Determine the (x, y) coordinate at the center of the cell enclosing the given text.  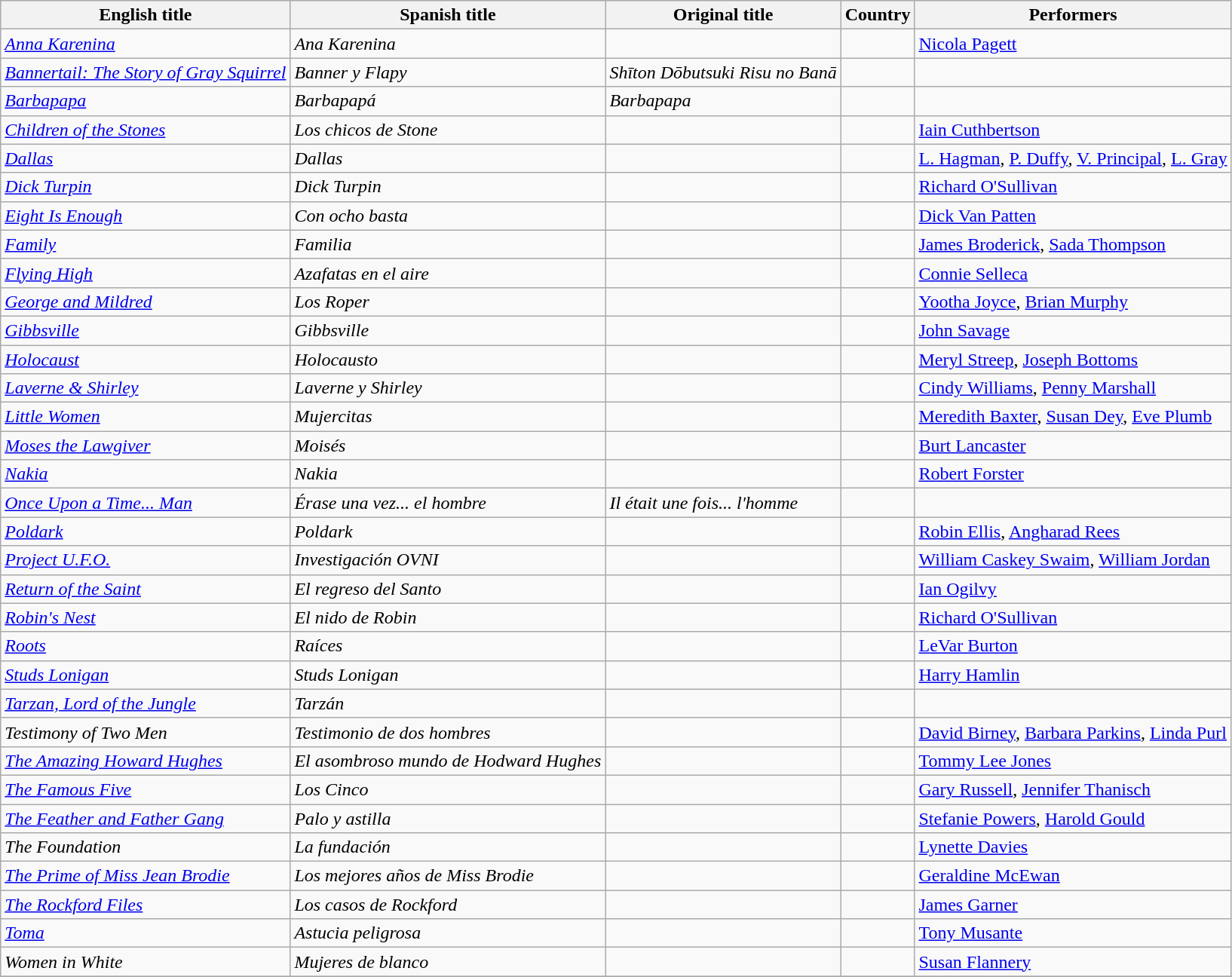
David Birney, Barbara Parkins, Linda Purl (1073, 732)
Holocausto (448, 360)
The Feather and Father Gang (146, 818)
LeVar Burton (1073, 646)
Geraldine McEwan (1073, 876)
George and Mildred (146, 302)
Testimony of Two Men (146, 732)
El asombroso mundo de Hodward Hughes (448, 761)
Tarzan, Lord of the Jungle (146, 703)
Eight Is Enough (146, 216)
Family (146, 244)
Érase una vez... el hombre (448, 503)
William Caskey Swaim, William Jordan (1073, 560)
Robin's Nest (146, 617)
L. Hagman, P. Duffy, V. Principal, L. Gray (1073, 158)
Los Cinco (448, 789)
Mujeres de blanco (448, 962)
Harry Hamlin (1073, 675)
Flying High (146, 273)
Burt Lancaster (1073, 446)
The Prime of Miss Jean Brodie (146, 876)
El nido de Robin (448, 617)
Tony Musante (1073, 933)
Raíces (448, 646)
Los mejores años de Miss Brodie (448, 876)
Meredith Baxter, Susan Dey, Eve Plumb (1073, 417)
Robert Forster (1073, 474)
Anna Karenina (146, 44)
Nicola Pagett (1073, 44)
Original title (723, 15)
Women in White (146, 962)
Holocaust (146, 360)
Robin Ellis, Angharad Rees (1073, 531)
James Garner (1073, 905)
Il était une fois... l'homme (723, 503)
Once Upon a Time... Man (146, 503)
Moses the Lawgiver (146, 446)
Laverne y Shirley (448, 388)
Astucia peligrosa (448, 933)
Los Roper (448, 302)
Project U.F.O. (146, 560)
Tommy Lee Jones (1073, 761)
Susan Flannery (1073, 962)
Laverne & Shirley (146, 388)
Tarzán (448, 703)
Los casos de Rockford (448, 905)
Connie Selleca (1073, 273)
Los chicos de Stone (448, 130)
Banner y Flapy (448, 72)
Toma (146, 933)
Dick Van Patten (1073, 216)
Iain Cuthbertson (1073, 130)
The Famous Five (146, 789)
Bannertail: The Story of Gray Squirrel (146, 72)
English title (146, 15)
Lynette Davies (1073, 847)
Little Women (146, 417)
Barbapapá (448, 101)
Return of the Saint (146, 589)
The Amazing Howard Hughes (146, 761)
El regreso del Santo (448, 589)
Familia (448, 244)
Investigación OVNI (448, 560)
Yootha Joyce, Brian Murphy (1073, 302)
Gary Russell, Jennifer Thanisch (1073, 789)
Testimonio de dos hombres (448, 732)
Country (878, 15)
La fundación (448, 847)
Stefanie Powers, Harold Gould (1073, 818)
Palo y astilla (448, 818)
Children of the Stones (146, 130)
John Savage (1073, 330)
Con ocho basta (448, 216)
James Broderick, Sada Thompson (1073, 244)
Moisés (448, 446)
Azafatas en el aire (448, 273)
Mujercitas (448, 417)
Spanish title (448, 15)
Shīton Dōbutsuki Risu no Banā (723, 72)
The Rockford Files (146, 905)
Cindy Williams, Penny Marshall (1073, 388)
Ian Ogilvy (1073, 589)
The Foundation (146, 847)
Ana Karenina (448, 44)
Performers (1073, 15)
Meryl Streep, Joseph Bottoms (1073, 360)
Roots (146, 646)
